Return the [X, Y] coordinate for the center point of the cell that contains the specified text.  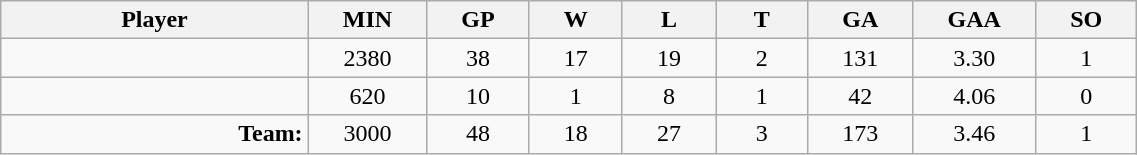
3.30 [974, 58]
2 [762, 58]
27 [668, 134]
GAA [974, 20]
2380 [368, 58]
Player [154, 20]
0 [1086, 96]
W [576, 20]
MIN [368, 20]
3 [762, 134]
GA [860, 20]
3.46 [974, 134]
131 [860, 58]
17 [576, 58]
620 [368, 96]
18 [576, 134]
L [668, 20]
42 [860, 96]
19 [668, 58]
48 [478, 134]
Team: [154, 134]
8 [668, 96]
T [762, 20]
38 [478, 58]
GP [478, 20]
3000 [368, 134]
SO [1086, 20]
173 [860, 134]
10 [478, 96]
4.06 [974, 96]
